Locate the cell with the specified text and output its [X, Y] center coordinate. 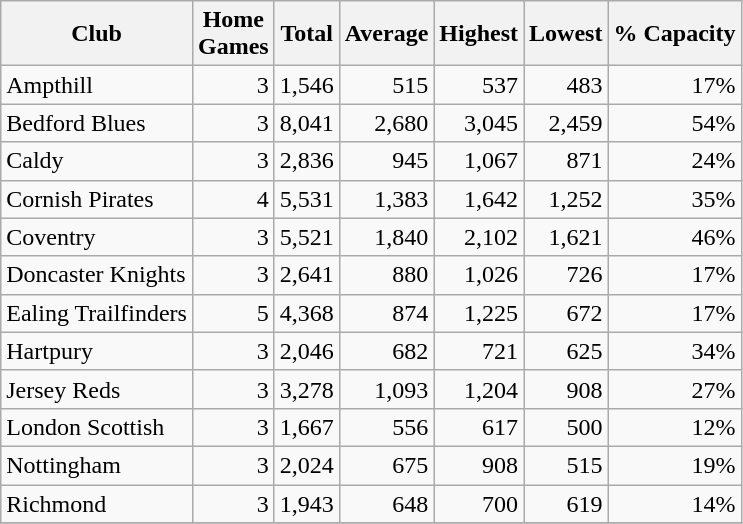
537 [479, 85]
London Scottish [97, 427]
Doncaster Knights [97, 275]
4 [233, 199]
Coventry [97, 237]
721 [479, 351]
1,026 [479, 275]
625 [566, 351]
Total [306, 34]
648 [386, 503]
1,252 [566, 199]
5,521 [306, 237]
5 [233, 313]
726 [566, 275]
1,667 [306, 427]
2,102 [479, 237]
27% [674, 389]
54% [674, 123]
2,459 [566, 123]
35% [674, 199]
1,204 [479, 389]
1,943 [306, 503]
2,680 [386, 123]
14% [674, 503]
% Capacity [674, 34]
Club [97, 34]
672 [566, 313]
874 [386, 313]
HomeGames [233, 34]
556 [386, 427]
1,621 [566, 237]
675 [386, 465]
Hartpury [97, 351]
12% [674, 427]
4,368 [306, 313]
Highest [479, 34]
483 [566, 85]
5,531 [306, 199]
Bedford Blues [97, 123]
Richmond [97, 503]
3,278 [306, 389]
1,093 [386, 389]
Average [386, 34]
619 [566, 503]
1,225 [479, 313]
1,546 [306, 85]
46% [674, 237]
2,641 [306, 275]
8,041 [306, 123]
Ampthill [97, 85]
871 [566, 161]
3,045 [479, 123]
617 [479, 427]
Caldy [97, 161]
2,836 [306, 161]
1,383 [386, 199]
Lowest [566, 34]
2,046 [306, 351]
682 [386, 351]
880 [386, 275]
19% [674, 465]
2,024 [306, 465]
500 [566, 427]
945 [386, 161]
Nottingham [97, 465]
Cornish Pirates [97, 199]
24% [674, 161]
1,840 [386, 237]
Ealing Trailfinders [97, 313]
700 [479, 503]
1,642 [479, 199]
34% [674, 351]
1,067 [479, 161]
Jersey Reds [97, 389]
